Capture the cell that displays the provided text and extract its [x, y] central coordinate. 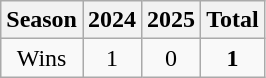
Season [42, 20]
0 [172, 58]
Total [233, 20]
2024 [112, 20]
2025 [172, 20]
Wins [42, 58]
